Locate the cell with the specified text and output its (X, Y) center coordinate. 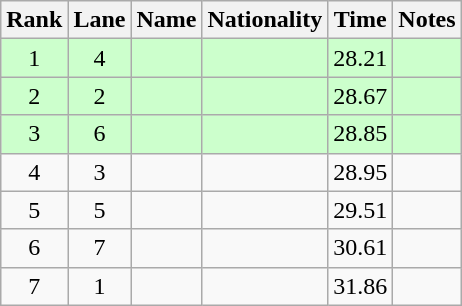
30.61 (360, 248)
28.85 (360, 134)
28.21 (360, 58)
Time (360, 20)
31.86 (360, 286)
28.95 (360, 172)
29.51 (360, 210)
Nationality (265, 20)
Rank (34, 20)
28.67 (360, 96)
Notes (427, 20)
Lane (100, 20)
Name (166, 20)
